Capture the cell that displays the provided text and extract its [x, y] central coordinate. 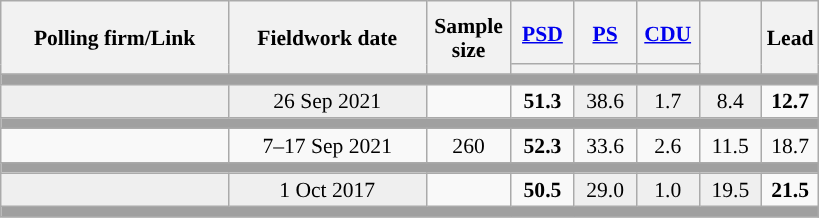
12.7 [790, 101]
26 Sep 2021 [327, 101]
Polling firm/Link [115, 38]
7–17 Sep 2021 [327, 146]
51.3 [542, 101]
Fieldwork date [327, 38]
Lead [790, 38]
33.6 [606, 146]
PSD [542, 32]
11.5 [730, 146]
8.4 [730, 101]
1.7 [668, 101]
CDU [668, 32]
18.7 [790, 146]
260 [468, 146]
29.0 [606, 190]
1.0 [668, 190]
Sample size [468, 38]
PS [606, 32]
21.5 [790, 190]
1 Oct 2017 [327, 190]
2.6 [668, 146]
19.5 [730, 190]
38.6 [606, 101]
50.5 [542, 190]
52.3 [542, 146]
